Determine the [x, y] coordinate at the center of the cell enclosing the given text.  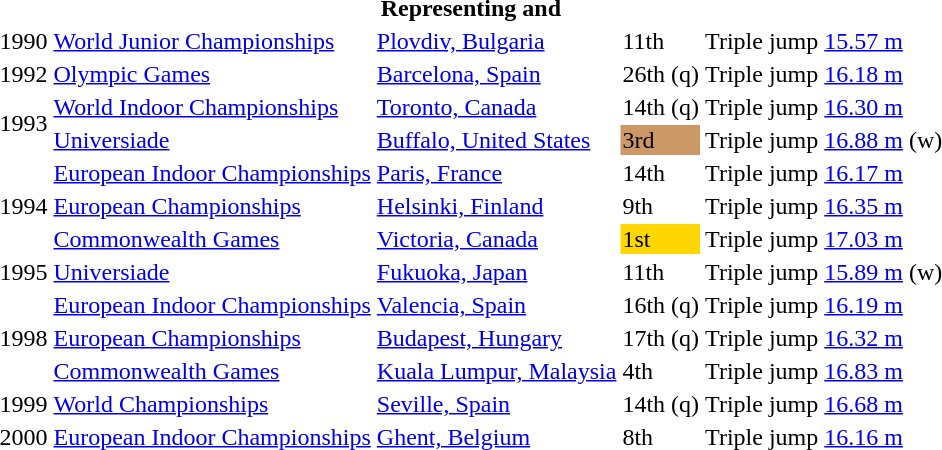
Helsinki, Finland [496, 206]
Valencia, Spain [496, 305]
Toronto, Canada [496, 107]
Fukuoka, Japan [496, 272]
Plovdiv, Bulgaria [496, 41]
16th (q) [661, 305]
Kuala Lumpur, Malaysia [496, 371]
4th [661, 371]
Victoria, Canada [496, 239]
World Championships [212, 404]
9th [661, 206]
Budapest, Hungary [496, 338]
3rd [661, 140]
Seville, Spain [496, 404]
World Indoor Championships [212, 107]
26th (q) [661, 74]
1st [661, 239]
Paris, France [496, 173]
Buffalo, United States [496, 140]
Barcelona, Spain [496, 74]
Olympic Games [212, 74]
17th (q) [661, 338]
World Junior Championships [212, 41]
14th [661, 173]
